Capture the cell that displays the provided text and extract its [X, Y] central coordinate. 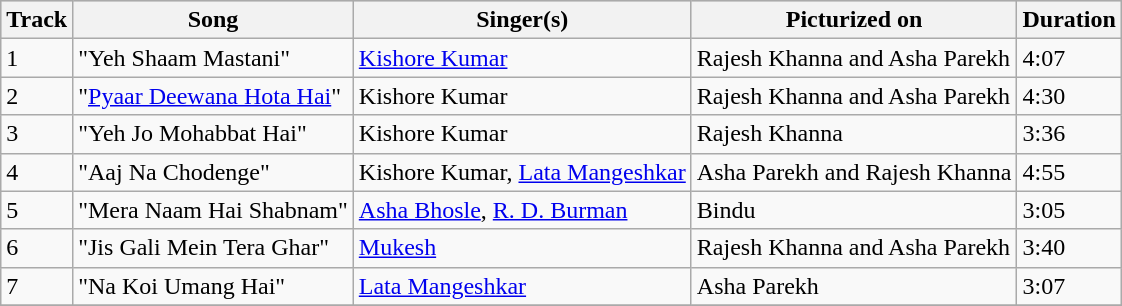
4:30 [1069, 96]
5 [37, 210]
3:05 [1069, 210]
"Pyaar Deewana Hota Hai" [214, 96]
Mukesh [522, 248]
Asha Bhosle, R. D. Burman [522, 210]
1 [37, 58]
Picturized on [854, 20]
"Na Koi Umang Hai" [214, 286]
6 [37, 248]
7 [37, 286]
4 [37, 172]
Asha Parekh and Rajesh Khanna [854, 172]
Bindu [854, 210]
Rajesh Khanna [854, 134]
3:07 [1069, 286]
2 [37, 96]
4:55 [1069, 172]
Lata Mangeshkar [522, 286]
Singer(s) [522, 20]
3 [37, 134]
Duration [1069, 20]
"Mera Naam Hai Shabnam" [214, 210]
3:36 [1069, 134]
3:40 [1069, 248]
"Yeh Shaam Mastani" [214, 58]
"Jis Gali Mein Tera Ghar" [214, 248]
Song [214, 20]
Kishore Kumar, Lata Mangeshkar [522, 172]
Asha Parekh [854, 286]
"Aaj Na Chodenge" [214, 172]
4:07 [1069, 58]
Track [37, 20]
"Yeh Jo Mohabbat Hai" [214, 134]
